Pinpoint the cell where the given text exists, returning its (x, y) midpoint coordinate. 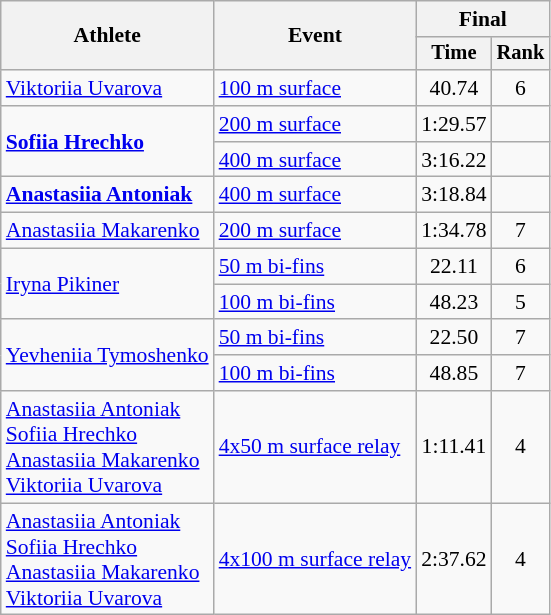
Yevheniia Tymoshenko (108, 356)
5 (521, 302)
22.50 (454, 338)
Anastasiia Antoniak (108, 195)
4x100 m surface relay (316, 559)
1:29.57 (454, 124)
Event (316, 36)
4x50 m surface relay (316, 447)
Athlete (108, 36)
Iryna Pikiner (108, 284)
Viktoriia Uvarova (108, 88)
48.23 (454, 302)
Rank (521, 54)
22.11 (454, 267)
3:16.22 (454, 160)
Final (482, 19)
Sofiia Hrechko (108, 142)
40.74 (454, 88)
48.85 (454, 373)
100 m surface (316, 88)
Time (454, 54)
Anastasiia Makarenko (108, 231)
1:34.78 (454, 231)
3:18.84 (454, 195)
1:11.41 (454, 447)
2:37.62 (454, 559)
